Provide the (X, Y) coordinate of the cell's center where the given text is located.  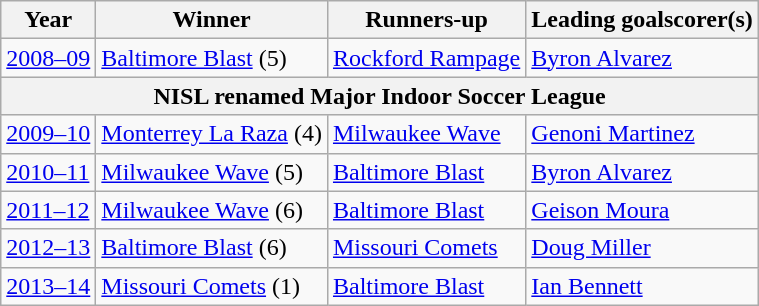
Baltimore Blast (6) (212, 248)
Baltimore Blast (5) (212, 58)
2012–13 (48, 248)
Rockford Rampage (426, 58)
2010–11 (48, 172)
Leading goalscorer(s) (642, 20)
Geison Moura (642, 210)
2013–14 (48, 286)
Missouri Comets (1) (212, 286)
NISL renamed Major Indoor Soccer League (380, 96)
Milwaukee Wave (426, 134)
Doug Miller (642, 248)
Genoni Martinez (642, 134)
Milwaukee Wave (6) (212, 210)
2011–12 (48, 210)
Ian Bennett (642, 286)
Milwaukee Wave (5) (212, 172)
Year (48, 20)
Monterrey La Raza (4) (212, 134)
2009–10 (48, 134)
Missouri Comets (426, 248)
2008–09 (48, 58)
Runners-up (426, 20)
Winner (212, 20)
